Search for the cell housing the specified text and yield its [x, y] center coordinate. 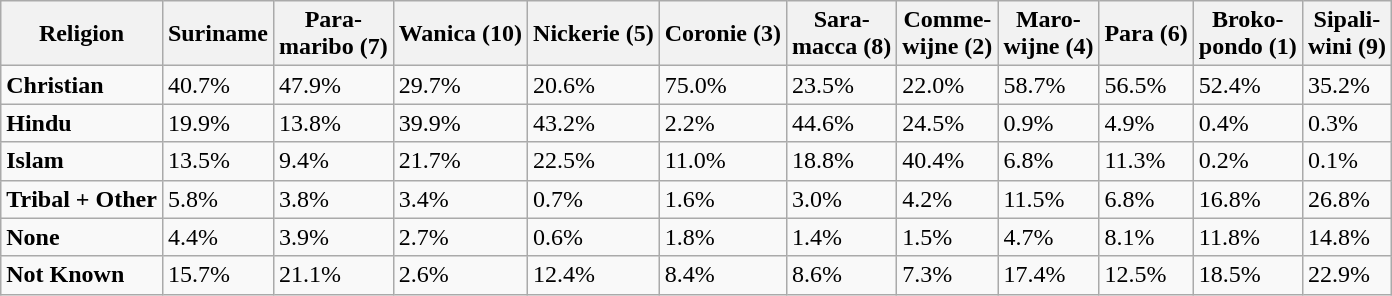
29.7% [460, 85]
Tribal + Other [82, 199]
8.4% [722, 275]
22.9% [1346, 275]
47.9% [333, 85]
22.0% [948, 85]
Suriname [218, 34]
15.7% [218, 275]
Maro- wijne (4) [1048, 34]
13.5% [218, 161]
3.8% [333, 199]
5.8% [218, 199]
0.4% [1248, 123]
3.0% [841, 199]
12.5% [1146, 275]
Para (6) [1146, 34]
44.6% [841, 123]
Para- maribo (7) [333, 34]
0.3% [1346, 123]
Sara- macca (8) [841, 34]
52.4% [1248, 85]
1.8% [722, 237]
7.3% [948, 275]
11.0% [722, 161]
56.5% [1146, 85]
21.1% [333, 275]
18.5% [1248, 275]
Wanica (10) [460, 34]
None [82, 237]
4.9% [1146, 123]
2.6% [460, 275]
Religion [82, 34]
1.4% [841, 237]
21.7% [460, 161]
2.2% [722, 123]
16.8% [1248, 199]
11.5% [1048, 199]
0.2% [1248, 161]
Islam [82, 161]
0.9% [1048, 123]
35.2% [1346, 85]
11.8% [1248, 237]
39.9% [460, 123]
Coronie (3) [722, 34]
Comme- wijne (2) [948, 34]
19.9% [218, 123]
3.4% [460, 199]
23.5% [841, 85]
40.7% [218, 85]
20.6% [594, 85]
0.1% [1346, 161]
Sipali- wini (9) [1346, 34]
Christian [82, 85]
24.5% [948, 123]
17.4% [1048, 275]
8.1% [1146, 237]
4.2% [948, 199]
8.6% [841, 275]
40.4% [948, 161]
3.9% [333, 237]
14.8% [1346, 237]
Nickerie (5) [594, 34]
58.7% [1048, 85]
0.7% [594, 199]
Hindu [82, 123]
12.4% [594, 275]
75.0% [722, 85]
18.8% [841, 161]
26.8% [1346, 199]
Not Known [82, 275]
22.5% [594, 161]
11.3% [1146, 161]
43.2% [594, 123]
4.4% [218, 237]
1.6% [722, 199]
Broko- pondo (1) [1248, 34]
9.4% [333, 161]
13.8% [333, 123]
4.7% [1048, 237]
1.5% [948, 237]
0.6% [594, 237]
2.7% [460, 237]
